Capture the cell that displays the provided text and extract its [X, Y] central coordinate. 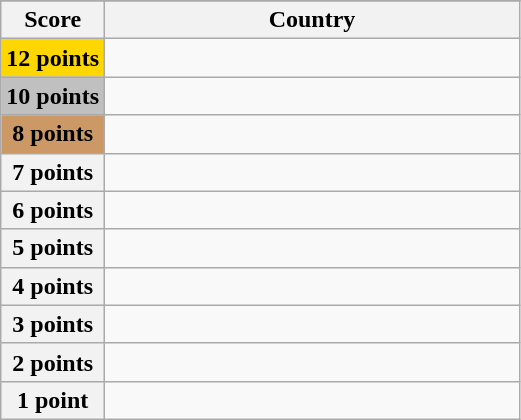
Score [53, 20]
Country [312, 20]
3 points [53, 324]
10 points [53, 96]
4 points [53, 286]
6 points [53, 210]
12 points [53, 58]
2 points [53, 362]
8 points [53, 134]
1 point [53, 400]
7 points [53, 172]
5 points [53, 248]
